Extract the (x, y) coordinate from the center of the cell holding the provided text.  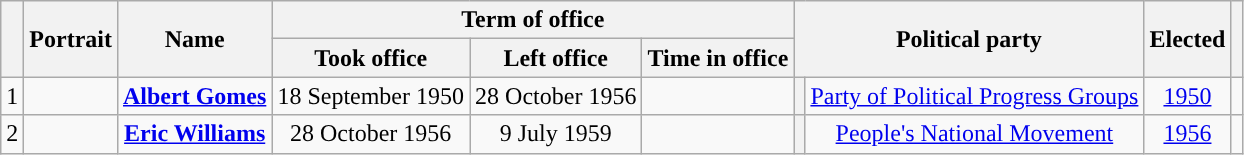
1 (12, 96)
Albert Gomes (194, 96)
1950 (1188, 96)
Name (194, 39)
Political party (969, 39)
Left office (556, 58)
Took office (371, 58)
People's National Movement (974, 134)
Term of office (533, 20)
2 (12, 134)
18 September 1950 (371, 96)
Elected (1188, 39)
Portrait (71, 39)
Party of Political Progress Groups (974, 96)
9 July 1959 (556, 134)
Time in office (718, 58)
Eric Williams (194, 134)
1956 (1188, 134)
